Output the (x, y) coordinate of the center of the cell containing the given text.  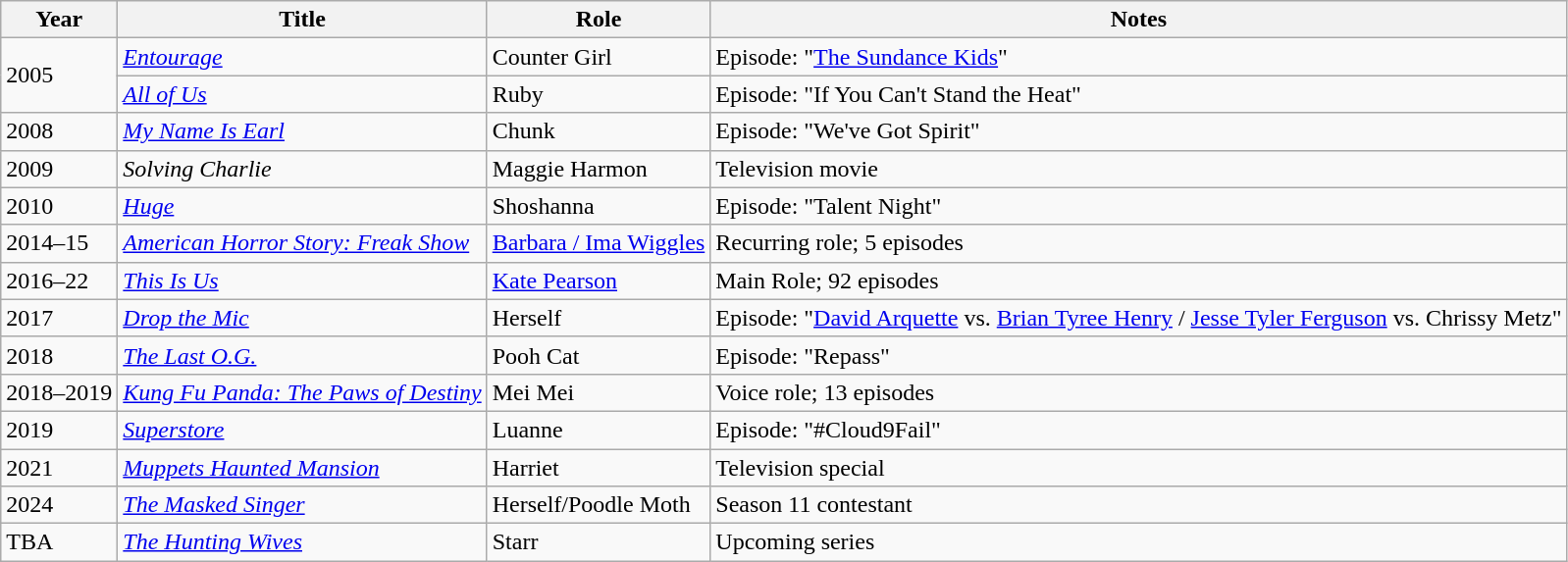
2018 (59, 355)
Starr (599, 542)
2024 (59, 505)
2008 (59, 131)
2021 (59, 468)
Episode: "The Sundance Kids" (1138, 57)
Main Role; 92 episodes (1138, 281)
2017 (59, 318)
This Is Us (302, 281)
Pooh Cat (599, 355)
Maggie Harmon (599, 169)
Barbara / Ima Wiggles (599, 243)
Kung Fu Panda: The Paws of Destiny (302, 392)
Entourage (302, 57)
Television special (1138, 468)
Role (599, 20)
The Last O.G. (302, 355)
Episode: "Talent Night" (1138, 206)
Superstore (302, 430)
Drop the Mic (302, 318)
Shoshanna (599, 206)
Harriet (599, 468)
Voice role; 13 episodes (1138, 392)
Year (59, 20)
2014–15 (59, 243)
Television movie (1138, 169)
2018–2019 (59, 392)
Title (302, 20)
Chunk (599, 131)
Herself (599, 318)
Counter Girl (599, 57)
2016–22 (59, 281)
The Masked Singer (302, 505)
2010 (59, 206)
Upcoming series (1138, 542)
Episode: "Repass" (1138, 355)
2019 (59, 430)
Episode: "David Arquette vs. Brian Tyree Henry / Jesse Tyler Ferguson vs. Chrissy Metz" (1138, 318)
Notes (1138, 20)
Luanne (599, 430)
Muppets Haunted Mansion (302, 468)
TBA (59, 542)
2005 (59, 76)
Episode: "#Cloud9Fail" (1138, 430)
My Name Is Earl (302, 131)
Episode: "If You Can't Stand the Heat" (1138, 94)
Solving Charlie (302, 169)
The Hunting Wives (302, 542)
Kate Pearson (599, 281)
Season 11 contestant (1138, 505)
2009 (59, 169)
All of Us (302, 94)
Recurring role; 5 episodes (1138, 243)
Ruby (599, 94)
Huge (302, 206)
American Horror Story: Freak Show (302, 243)
Episode: "We've Got Spirit" (1138, 131)
Mei Mei (599, 392)
Herself/Poodle Moth (599, 505)
